From the cell containing the given text, extract its center point as [X, Y] coordinate. 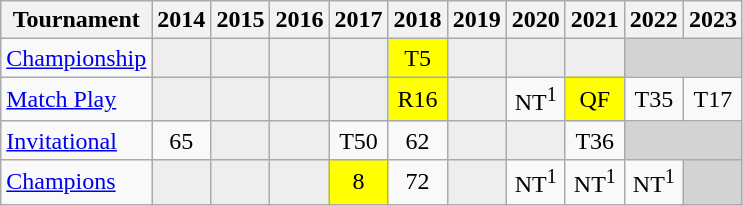
Match Play [76, 100]
2023 [712, 20]
2014 [182, 20]
T5 [418, 58]
Champions [76, 182]
Championship [76, 58]
2019 [476, 20]
2020 [536, 20]
72 [418, 182]
Tournament [76, 20]
2018 [418, 20]
T35 [654, 100]
R16 [418, 100]
T36 [594, 140]
T50 [358, 140]
2015 [240, 20]
2022 [654, 20]
62 [418, 140]
2021 [594, 20]
65 [182, 140]
2017 [358, 20]
8 [358, 182]
Invitational [76, 140]
QF [594, 100]
2016 [300, 20]
T17 [712, 100]
